From the cell containing the given text, extract its center point as [X, Y] coordinate. 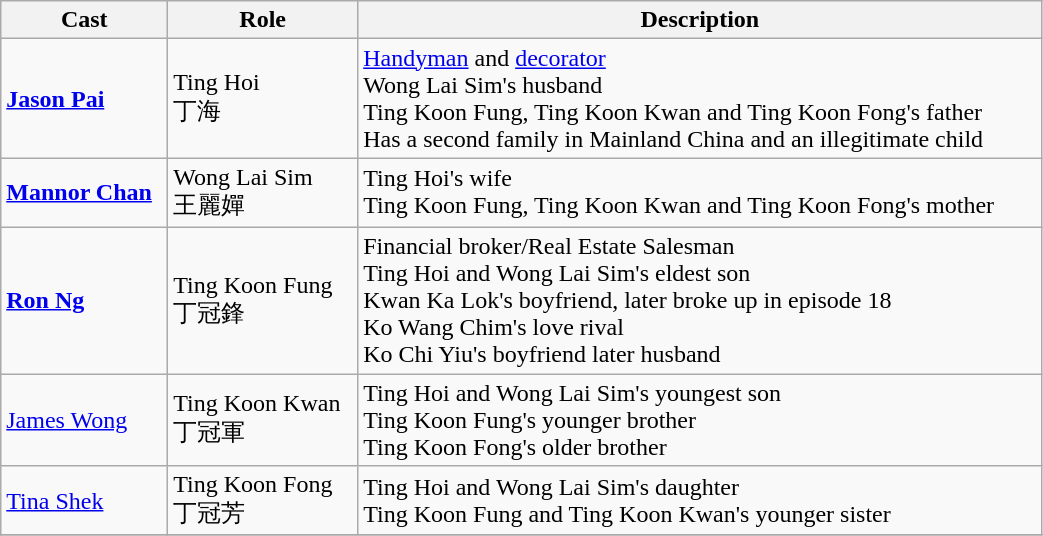
Description [700, 20]
Ting Hoi丁海 [263, 98]
Jason Pai [84, 98]
Ting Hoi and Wong Lai Sim's youngest sonTing Koon Fung's younger brotherTing Koon Fong's older brother [700, 420]
Tina Shek [84, 501]
Wong Lai Sim王麗嬋 [263, 193]
Ting Hoi's wifeTing Koon Fung, Ting Koon Kwan and Ting Koon Fong's mother [700, 193]
James Wong [84, 420]
Ting Koon Fong丁冠芳 [263, 501]
Role [263, 20]
Ron Ng [84, 300]
Ting Koon Kwan丁冠軍 [263, 420]
Ting Koon Fung丁冠鋒 [263, 300]
Cast [84, 20]
Mannor Chan [84, 193]
Ting Hoi and Wong Lai Sim's daughterTing Koon Fung and Ting Koon Kwan's younger sister [700, 501]
